Locate the cell with the specified text and output its (x, y) center coordinate. 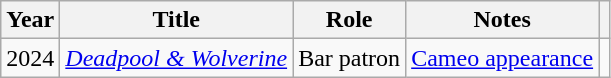
Bar patron (350, 58)
2024 (30, 58)
Role (350, 20)
Year (30, 20)
Notes (502, 20)
Cameo appearance (502, 58)
Title (176, 20)
Deadpool & Wolverine (176, 58)
